Identify which cell holds the provided text, then report its (x, y) central coordinate. 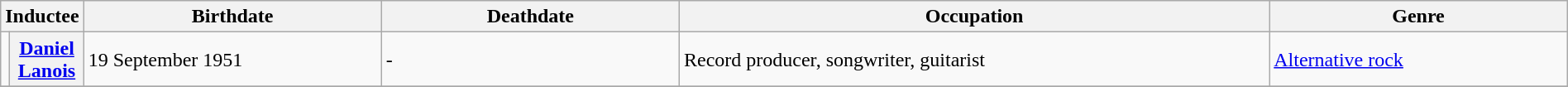
Record producer, songwriter, guitarist (974, 60)
19 September 1951 (232, 60)
Alternative rock (1419, 60)
Birthdate (232, 17)
Deathdate (530, 17)
Genre (1419, 17)
Occupation (974, 17)
Daniel Lanois (46, 60)
- (530, 60)
Inductee (42, 17)
